Pinpoint the cell where the given text exists, returning its (X, Y) midpoint coordinate. 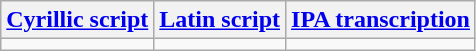
Cyrillic script (78, 20)
IPA transcription (381, 20)
Latin script (220, 20)
